Pinpoint the cell where the given text exists, returning its (X, Y) midpoint coordinate. 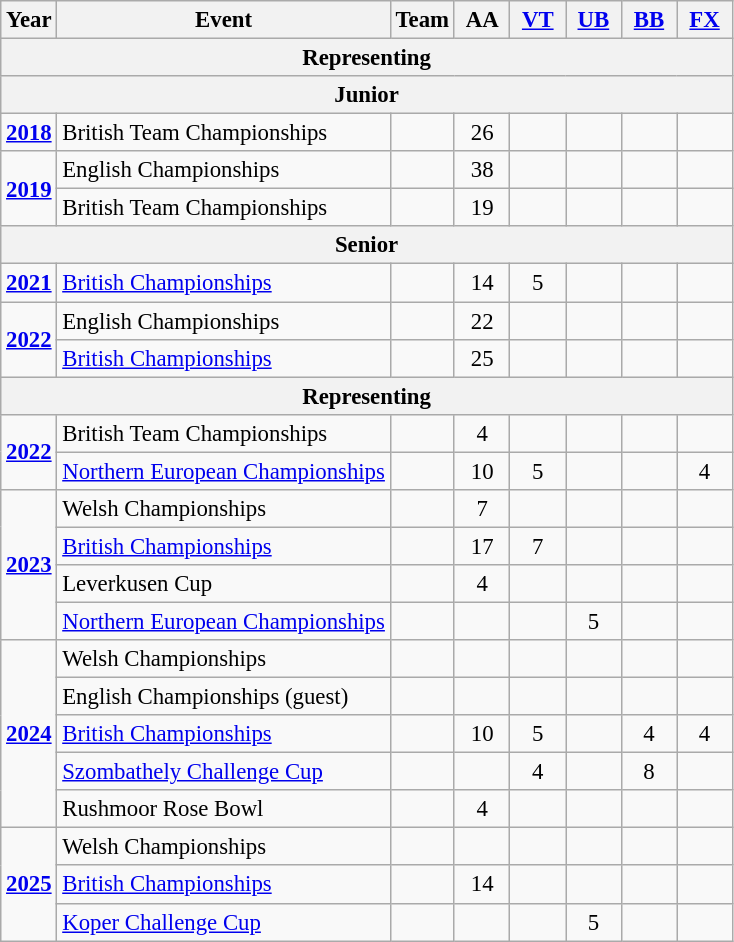
8 (649, 772)
2023 (29, 565)
25 (482, 358)
2019 (29, 188)
English Championships (guest) (224, 697)
FX (705, 20)
19 (482, 208)
Year (29, 20)
2024 (29, 734)
22 (482, 321)
VT (538, 20)
17 (482, 546)
Event (224, 20)
AA (482, 20)
Koper Challenge Cup (224, 922)
Leverkusen Cup (224, 584)
2025 (29, 884)
Senior (367, 245)
26 (482, 133)
38 (482, 170)
Szombathely Challenge Cup (224, 772)
BB (649, 20)
Rushmoor Rose Bowl (224, 809)
2018 (29, 133)
Team (422, 20)
UB (594, 20)
Junior (367, 95)
2021 (29, 283)
